Identify which cell holds the provided text, then report its (x, y) central coordinate. 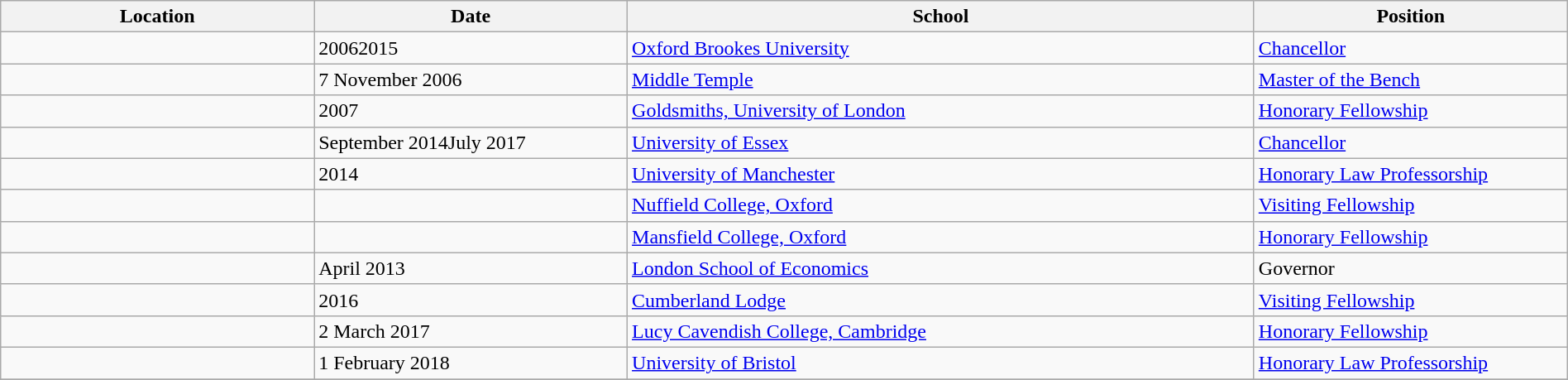
September 2014July 2017 (471, 142)
20062015 (471, 48)
7 November 2006 (471, 79)
Mansfield College, Oxford (941, 237)
Middle Temple (941, 79)
2007 (471, 111)
Cumberland Lodge (941, 300)
Oxford Brookes University (941, 48)
2016 (471, 300)
Position (1411, 17)
Location (157, 17)
Master of the Bench (1411, 79)
School (941, 17)
Date (471, 17)
2 March 2017 (471, 331)
Governor (1411, 268)
Nuffield College, Oxford (941, 205)
1 February 2018 (471, 363)
April 2013 (471, 268)
University of Manchester (941, 174)
2014 (471, 174)
Goldsmiths, University of London (941, 111)
University of Bristol (941, 363)
University of Essex (941, 142)
Lucy Cavendish College, Cambridge (941, 331)
London School of Economics (941, 268)
